From the cell containing the given text, extract its center point as (X, Y) coordinate. 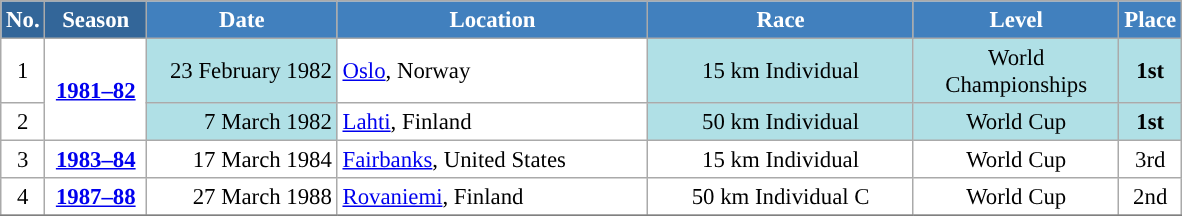
4 (23, 197)
Oslo, Norway (492, 72)
Season (96, 20)
1 (23, 72)
2 (23, 122)
3 (23, 160)
3rd (1150, 160)
Location (492, 20)
Rovaniemi, Finland (492, 197)
Date (242, 20)
2nd (1150, 197)
23 February 1982 (242, 72)
1983–84 (96, 160)
Race (781, 20)
Place (1150, 20)
50 km Individual (781, 122)
50 km Individual C (781, 197)
1981–82 (96, 90)
7 March 1982 (242, 122)
17 March 1984 (242, 160)
World Championships (1016, 72)
1987–88 (96, 197)
Level (1016, 20)
Lahti, Finland (492, 122)
Fairbanks, United States (492, 160)
27 March 1988 (242, 197)
No. (23, 20)
